Search for the cell housing the specified text and yield its (x, y) center coordinate. 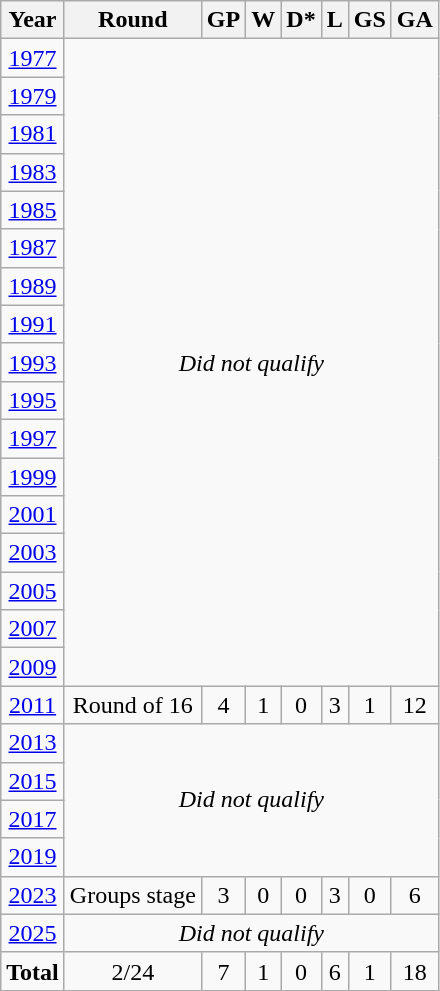
1987 (33, 248)
18 (414, 971)
1993 (33, 362)
GA (414, 20)
2025 (33, 933)
D* (301, 20)
7 (223, 971)
1989 (33, 286)
2007 (33, 629)
1983 (33, 172)
1979 (33, 96)
Groups stage (132, 895)
1997 (33, 438)
W (264, 20)
GP (223, 20)
2013 (33, 743)
L (334, 20)
2005 (33, 591)
1991 (33, 324)
2003 (33, 553)
4 (223, 705)
GS (370, 20)
1999 (33, 477)
2023 (33, 895)
Total (33, 971)
1985 (33, 210)
2001 (33, 515)
Year (33, 20)
12 (414, 705)
1995 (33, 400)
2019 (33, 857)
2017 (33, 819)
2009 (33, 667)
2015 (33, 781)
2011 (33, 705)
1981 (33, 134)
Round (132, 20)
Round of 16 (132, 705)
1977 (33, 58)
2/24 (132, 971)
